Return the [x, y] coordinate for the center point of the cell that contains the specified text.  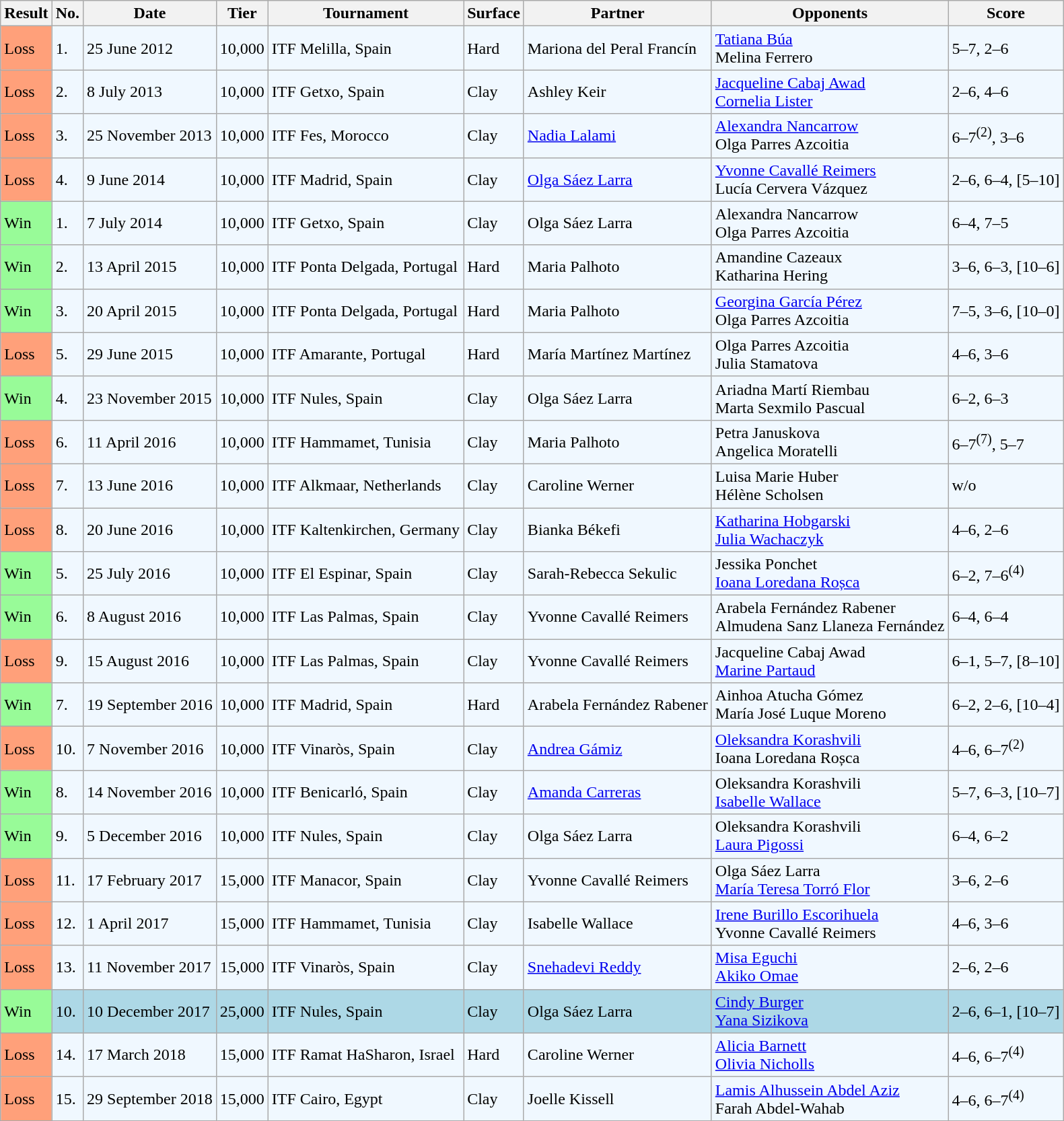
29 September 2018 [150, 1098]
Olga Parres Azcoitia Julia Stamatova [830, 354]
ITF El Espinar, Spain [365, 573]
23 November 2015 [150, 398]
Tournament [365, 13]
Ainhoa Atucha Gómez María José Luque Moreno [830, 705]
No. [67, 13]
6–7(2), 3–6 [1005, 136]
4–6, 6–7(2) [1005, 748]
Alicia Barnett Olivia Nicholls [830, 1055]
w/o [1005, 486]
Oleksandra Korashvili Ioana Loredana Roșca [830, 748]
7 November 2016 [150, 748]
20 April 2015 [150, 311]
Andrea Gámiz [618, 748]
Cindy Burger Yana Sizikova [830, 1011]
Partner [618, 13]
17 February 2017 [150, 880]
Luisa Marie Huber Hélène Scholsen [830, 486]
10 December 2017 [150, 1011]
19 September 2016 [150, 705]
Isabelle Wallace [618, 923]
11 April 2016 [150, 441]
Jacqueline Cabaj Awad Cornelia Lister [830, 92]
13. [67, 968]
9 June 2014 [150, 179]
Jessika Ponchet Ioana Loredana Roșca [830, 573]
8 July 2013 [150, 92]
25 June 2012 [150, 48]
13 April 2015 [150, 266]
Amanda Carreras [618, 793]
Oleksandra Korashvili Laura Pigossi [830, 836]
Mariona del Peral Francín [618, 48]
Date [150, 13]
2–6, 4–6 [1005, 92]
ITF Melilla, Spain [365, 48]
Olga Sáez Larra María Teresa Torró Flor [830, 880]
5–7, 6–3, [10–7] [1005, 793]
8 August 2016 [150, 618]
Amandine Cazeaux Katharina Hering [830, 266]
ITF Benicarló, Spain [365, 793]
Result [26, 13]
Nadia Lalami [618, 136]
Misa Eguchi Akiko Omae [830, 968]
Arabela Fernández Rabener [618, 705]
11. [67, 880]
Ashley Keir [618, 92]
6–7(7), 5–7 [1005, 441]
Opponents [830, 13]
Arabela Fernández Rabener Almudena Sanz Llaneza Fernández [830, 618]
6–2, 2–6, [10–4] [1005, 705]
11 November 2017 [150, 968]
6–2, 7–6(4) [1005, 573]
Snehadevi Reddy [618, 968]
6–4, 6–2 [1005, 836]
Sarah-Rebecca Sekulic [618, 573]
Irene Burillo Escorihuela Yvonne Cavallé Reimers [830, 923]
Lamis Alhussein Abdel Aziz Farah Abdel-Wahab [830, 1098]
7 July 2014 [150, 223]
Katharina Hobgarski Julia Wachaczyk [830, 529]
13 June 2016 [150, 486]
4–6, 2–6 [1005, 529]
25 November 2013 [150, 136]
Tatiana Búa Melina Ferrero [830, 48]
3–6, 2–6 [1005, 880]
6–4, 7–5 [1005, 223]
ITF Manacor, Spain [365, 880]
25 July 2016 [150, 573]
Tier [242, 13]
María Martínez Martínez [618, 354]
Ariadna Martí Riembau Marta Sexmilo Pascual [830, 398]
ITF Ramat HaSharon, Israel [365, 1055]
Score [1005, 13]
17 March 2018 [150, 1055]
Yvonne Cavallé Reimers Lucía Cervera Vázquez [830, 179]
12. [67, 923]
7–5, 3–6, [10–0] [1005, 311]
15 August 2016 [150, 661]
5 December 2016 [150, 836]
20 June 2016 [150, 529]
Jacqueline Cabaj Awad Marine Partaud [830, 661]
6–4, 6–4 [1005, 618]
14. [67, 1055]
ITF Cairo, Egypt [365, 1098]
Bianka Békefi [618, 529]
2–6, 6–1, [10–7] [1005, 1011]
Petra Januskova Angelica Moratelli [830, 441]
Oleksandra Korashvili Isabelle Wallace [830, 793]
ITF Alkmaar, Netherlands [365, 486]
6–1, 5–7, [8–10] [1005, 661]
ITF Amarante, Portugal [365, 354]
25,000 [242, 1011]
6–2, 6–3 [1005, 398]
14 November 2016 [150, 793]
15. [67, 1098]
3–6, 6–3, [10–6] [1005, 266]
ITF Kaltenkirchen, Germany [365, 529]
5–7, 2–6 [1005, 48]
Surface [494, 13]
Joelle Kissell [618, 1098]
Georgina García Pérez Olga Parres Azcoitia [830, 311]
ITF Fes, Morocco [365, 136]
2–6, 2–6 [1005, 968]
1 April 2017 [150, 923]
29 June 2015 [150, 354]
2–6, 6–4, [5–10] [1005, 179]
